For the text-containing cell, return its midpoint in (X, Y) coordinate format. 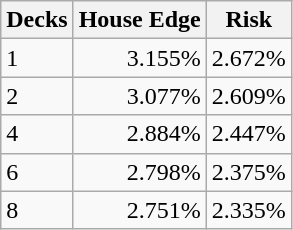
1 (37, 58)
Risk (248, 20)
2.751% (140, 210)
8 (37, 210)
3.155% (140, 58)
2.609% (248, 96)
Decks (37, 20)
6 (37, 172)
2.447% (248, 134)
2.375% (248, 172)
3.077% (140, 96)
2.884% (140, 134)
2 (37, 96)
2.798% (140, 172)
House Edge (140, 20)
2.672% (248, 58)
4 (37, 134)
2.335% (248, 210)
